Capture the cell that displays the provided text and extract its (X, Y) central coordinate. 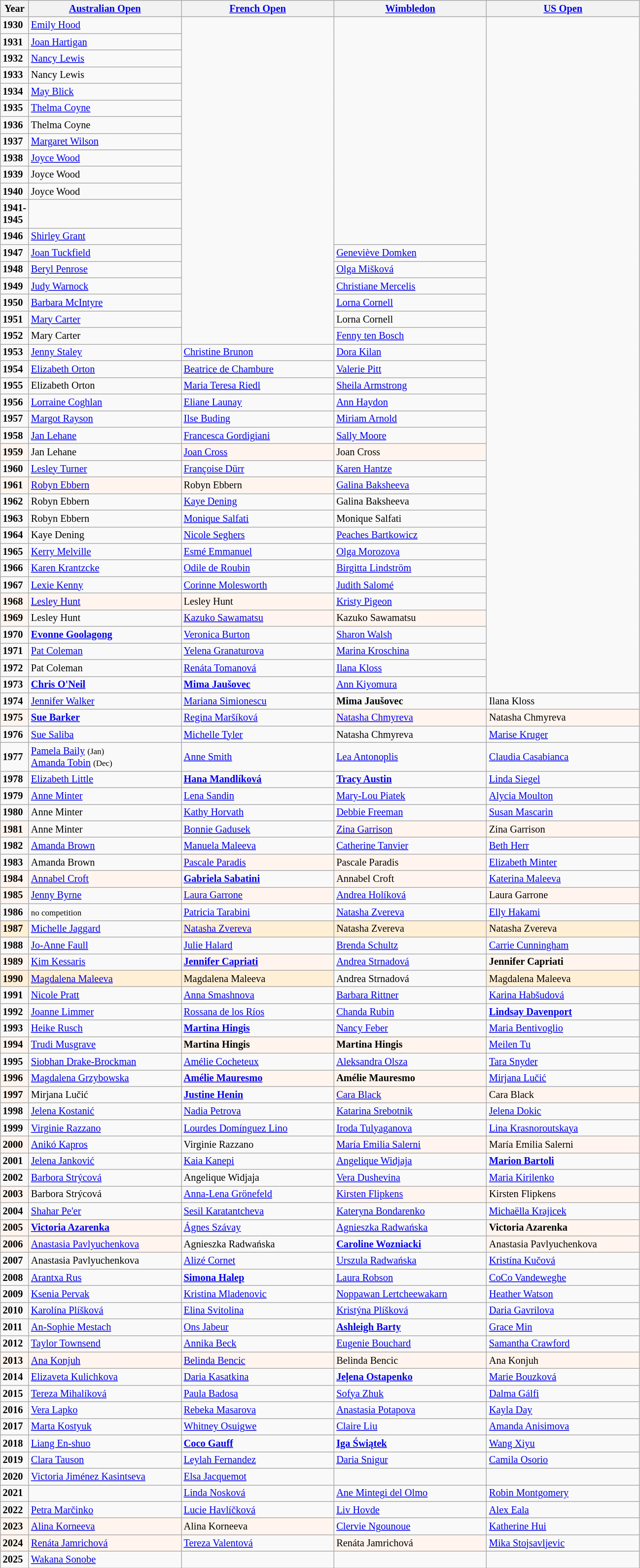
Shirley Grant (105, 236)
2021 (15, 1493)
Samantha Crawford (563, 1344)
Chanda Rubin (410, 1012)
Michelle Tyler (258, 734)
Caroline Wozniacki (410, 1244)
2022 (15, 1510)
Margaret Wilson (105, 142)
Françoise Dürr (258, 469)
Marta Kostyuk (105, 1426)
1984 (15, 879)
1947 (15, 253)
French Open (258, 8)
Hana Mandlíková (258, 779)
Magdalena Grzybowska (105, 1078)
Trudi Musgrave (105, 1045)
Elly Hakami (563, 912)
Carrie Cunningham (563, 945)
Maria Kirilenko (563, 1178)
Claire Liu (410, 1426)
Taylor Townsend (105, 1344)
Kerry Melville (105, 551)
1930 (15, 25)
1959 (15, 452)
Pamela Baily (Jan) Amanda Tobin (Dec) (105, 757)
Emily Hood (105, 25)
Linda Nosková (258, 1493)
Eugenie Bouchard (410, 1344)
1983 (15, 862)
1985 (15, 895)
1962 (15, 502)
Robin Montgomery (563, 1493)
Leylah Fernandez (258, 1460)
Alex Eala (563, 1510)
1978 (15, 779)
1957 (15, 419)
Jelena Dokic (563, 1111)
Daria Kasatkina (258, 1377)
Kim Kessaris (105, 962)
Joan Tuckfield (105, 253)
Lina Krasnoroutskaya (563, 1128)
Anastasia Potapova (410, 1410)
Shahar Pe'er (105, 1211)
Peaches Bartkowicz (410, 535)
Sesil Karatantcheva (258, 1211)
Elina Svitolina (258, 1311)
1941-1945 (15, 214)
Sheila Armstrong (410, 386)
Kristy Pigeon (410, 601)
1988 (15, 945)
Clervie Ngounoue (410, 1526)
Sofya Zhuk (410, 1393)
1955 (15, 386)
1940 (15, 191)
Lindsay Davenport (563, 1012)
Victoria Jiménez Kasintseva (105, 1476)
1966 (15, 568)
Sue Barker (105, 718)
Mariana Simionescu (258, 701)
Amélie Cocheteux (258, 1061)
1935 (15, 108)
Aleksandra Olsza (410, 1061)
Lesley Turner (105, 469)
Jenny Staley (105, 352)
Katherine Hui (563, 1526)
1953 (15, 352)
Elsa Jacquemot (258, 1476)
2001 (15, 1161)
Beatrice de Chambure (258, 369)
Liang En-shuo (105, 1443)
Lourdes Domínguez Lino (258, 1128)
Ons Jabeur (258, 1327)
Kristína Kučová (563, 1261)
Jo-Anne Faull (105, 945)
Noppawan Lertcheewakarn (410, 1294)
Coco Gauff (258, 1443)
Karen Hantze (410, 469)
Bonnie Gadusek (258, 829)
1970 (15, 635)
Ilse Buding (258, 419)
2018 (15, 1443)
Daria Gavrilova (563, 1311)
1934 (15, 92)
Meilen Tu (563, 1045)
1964 (15, 535)
Olga Mišková (410, 269)
Petra Marčinko (105, 1510)
2020 (15, 1476)
Kaia Kanepi (258, 1161)
2007 (15, 1261)
Kristýna Plíšková (410, 1311)
1974 (15, 701)
Whitney Osuigwe (258, 1426)
Judith Salomé (410, 585)
1939 (15, 175)
2008 (15, 1277)
Ashleigh Barty (410, 1327)
1951 (15, 319)
Ane Mintegi del Olmo (410, 1493)
Joanne Limmer (105, 1012)
Ágnes Szávay (258, 1228)
Regina Maršíková (258, 718)
2019 (15, 1460)
2002 (15, 1178)
Anikó Kapros (105, 1144)
1949 (15, 286)
Liv Hovde (410, 1510)
Clara Tauson (105, 1460)
Amanda Anisimova (563, 1426)
Maria Teresa Riedl (258, 386)
Karen Krantzcke (105, 568)
1997 (15, 1094)
Camila Osorio (563, 1460)
Catherine Tanvier (410, 846)
Manuela Maleeva (258, 846)
Kristina Mladenovic (258, 1294)
1937 (15, 142)
1993 (15, 1028)
1960 (15, 469)
2004 (15, 1211)
Evonne Goolagong (105, 635)
Urszula Radwańska (410, 1261)
Tereza Valentová (258, 1543)
2013 (15, 1360)
1961 (15, 485)
Nicole Seghers (258, 535)
Nancy Feber (410, 1028)
Birgitta Lindström (410, 568)
1950 (15, 302)
1973 (15, 685)
2016 (15, 1410)
1971 (15, 651)
Elizabeth Little (105, 779)
1956 (15, 402)
Karina Habšudová (563, 995)
2009 (15, 1294)
1976 (15, 734)
Grace Min (563, 1327)
Anna Smashnova (258, 995)
Jelena Janković (105, 1161)
Elizabeth Minter (563, 862)
Christine Brunon (258, 352)
1933 (15, 75)
Susan Mascarin (563, 812)
Paula Badosa (258, 1393)
Joan Hartigan (105, 42)
1995 (15, 1061)
Wimbledon (410, 8)
Kathy Horvath (258, 812)
Lexie Kenny (105, 585)
Jennifer Walker (105, 701)
Brenda Schultz (410, 945)
Eliane Launay (258, 402)
Beth Herr (563, 846)
Jeļena Ostapenko (410, 1377)
1989 (15, 962)
1972 (15, 668)
2025 (15, 1560)
1946 (15, 236)
Justine Henin (258, 1094)
Iga Świątek (410, 1443)
1994 (15, 1045)
Yelena Granaturova (258, 651)
Sally Moore (410, 436)
Heather Watson (563, 1294)
Mary-Lou Piatek (410, 796)
Beryl Penrose (105, 269)
2010 (15, 1311)
1975 (15, 718)
Kayla Day (563, 1410)
Marise Kruger (563, 734)
Heike Rusch (105, 1028)
Olga Morozova (410, 551)
1979 (15, 796)
1963 (15, 518)
CoCo Vandeweghe (563, 1277)
no competition (105, 912)
2003 (15, 1194)
Patricia Tarabini (258, 912)
Annika Beck (258, 1344)
Barbara McIntyre (105, 302)
Lea Antonoplis (410, 757)
Judy Warnock (105, 286)
1967 (15, 585)
2017 (15, 1426)
Katerina Maleeva (563, 879)
Anna-Lena Grönefeld (258, 1194)
An-Sophie Mestach (105, 1327)
1958 (15, 436)
1968 (15, 601)
1965 (15, 551)
Fenny ten Bosch (410, 336)
1938 (15, 158)
2006 (15, 1244)
Dora Kilan (410, 352)
Lorraine Coghlan (105, 402)
Vera Lapko (105, 1410)
1990 (15, 979)
Ann Kiyomura (410, 685)
2000 (15, 1144)
1986 (15, 912)
2024 (15, 1543)
Simona Halep (258, 1277)
Daria Snigur (410, 1460)
1948 (15, 269)
Andrea Holíková (410, 895)
Margot Rayson (105, 419)
Veronica Burton (258, 635)
Anne Smith (258, 757)
Ann Haydon (410, 402)
2005 (15, 1228)
Nicole Pratt (105, 995)
1932 (15, 58)
1931 (15, 42)
Odile de Roubin (258, 568)
Michaëlla Krajicek (563, 1211)
2012 (15, 1344)
Claudia Casabianca (563, 757)
Rossana de los Ríos (258, 1012)
Tara Snyder (563, 1061)
2011 (15, 1327)
Siobhan Drake-Brockman (105, 1061)
Tracy Austin (410, 779)
Tereza Mihalíková (105, 1393)
Laura Robson (410, 1277)
Esmé Emmanuel (258, 551)
Francesca Gordigiani (258, 436)
1981 (15, 829)
Alycia Moulton (563, 796)
Debbie Freeman (410, 812)
Valerie Pitt (410, 369)
Barbara Rittner (410, 995)
2023 (15, 1526)
Miriam Arnold (410, 419)
Chris O'Neil (105, 685)
Maria Bentivoglio (563, 1028)
Alizé Cornet (258, 1261)
Michelle Jaggard (105, 929)
Lena Sandin (258, 796)
Geneviève Domken (410, 253)
1977 (15, 757)
Corinne Molesworth (258, 585)
1980 (15, 812)
Jelena Kostanić (105, 1111)
Julie Halard (258, 945)
1954 (15, 369)
Kateryna Bondarenko (410, 1211)
Dalma Gálfi (563, 1393)
Vera Dushevina (410, 1178)
1998 (15, 1111)
Linda Siegel (563, 779)
Renáta Tomanová (258, 668)
Arantxa Rus (105, 1277)
Gabriela Sabatini (258, 879)
Lucie Havlíčková (258, 1510)
Mika Stojsavljevic (563, 1543)
Marion Bartoli (563, 1161)
1996 (15, 1078)
US Open (563, 8)
Jenny Byrne (105, 895)
Rebeka Masarova (258, 1410)
2015 (15, 1393)
Elizaveta Kulichkova (105, 1377)
Katarina Srebotnik (410, 1111)
2014 (15, 1377)
1952 (15, 336)
1992 (15, 1012)
1969 (15, 618)
Ksenia Pervak (105, 1294)
Nadia Petrova (258, 1111)
Australian Open (105, 8)
Marie Bouzková (563, 1377)
Christiane Mercelis (410, 286)
May Blick (105, 92)
Iroda Tulyaganova (410, 1128)
1982 (15, 846)
1987 (15, 929)
Wang Xiyu (563, 1443)
1936 (15, 125)
Wakana Sonobe (105, 1560)
1991 (15, 995)
Sue Saliba (105, 734)
Karolína Plíšková (105, 1311)
Sharon Walsh (410, 635)
1999 (15, 1128)
Year (15, 8)
Marina Kroschina (410, 651)
